For the text-containing cell, return its midpoint in (X, Y) coordinate format. 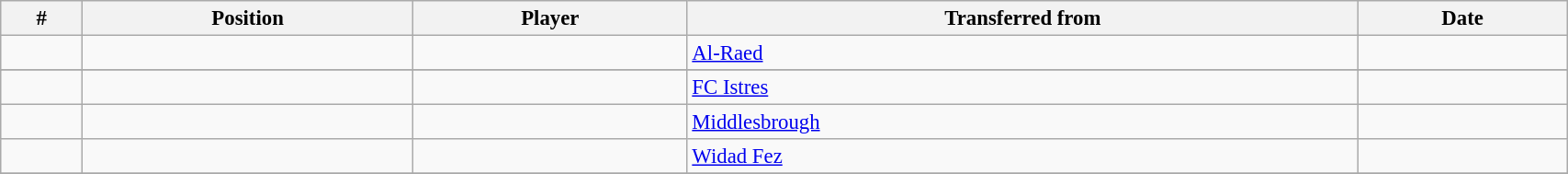
Player (550, 18)
FC Istres (1023, 87)
Widad Fez (1023, 157)
Al-Raed (1023, 53)
Middlesbrough (1023, 122)
Transferred from (1023, 18)
# (42, 18)
Position (248, 18)
Date (1462, 18)
